Provide the (X, Y) coordinate of the cell's center where the given text is located.  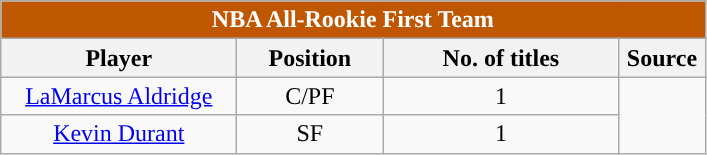
C/PF (310, 96)
NBA All-Rookie First Team (353, 20)
Source (662, 58)
LaMarcus Aldridge (119, 96)
Kevin Durant (119, 134)
SF (310, 134)
Player (119, 58)
Position (310, 58)
No. of titles (501, 58)
